Search for the cell housing the specified text and yield its (X, Y) center coordinate. 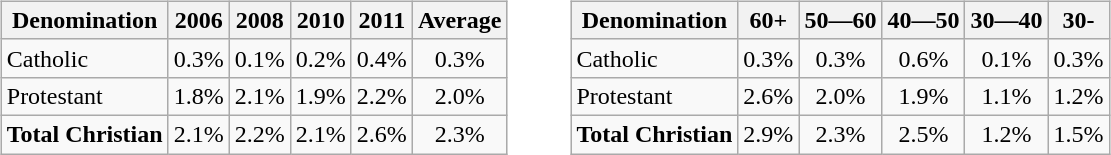
2006 (198, 20)
30- (1078, 20)
50—60 (840, 20)
2.9% (768, 134)
60+ (768, 20)
30—40 (1006, 20)
0.2% (320, 58)
1.1% (1006, 96)
1.8% (198, 96)
1.5% (1078, 134)
2010 (320, 20)
40—50 (924, 20)
Average (460, 20)
2.5% (924, 134)
0.4% (382, 58)
0.6% (924, 58)
2011 (382, 20)
2008 (260, 20)
